Pinpoint the cell where the given text exists, returning its (X, Y) midpoint coordinate. 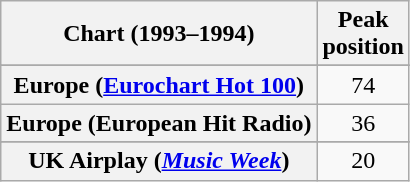
74 (363, 85)
Europe (Eurochart Hot 100) (159, 85)
UK Airplay (Music Week) (159, 161)
36 (363, 123)
Chart (1993–1994) (159, 34)
Europe (European Hit Radio) (159, 123)
20 (363, 161)
Peakposition (363, 34)
